Pinpoint the cell where the given text exists, returning its (X, Y) midpoint coordinate. 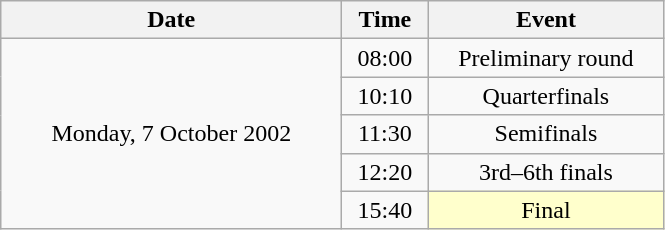
10:10 (385, 96)
Quarterfinals (546, 96)
Semifinals (546, 134)
3rd–6th finals (546, 172)
12:20 (385, 172)
Final (546, 210)
Preliminary round (546, 58)
Date (172, 20)
15:40 (385, 210)
Time (385, 20)
Monday, 7 October 2002 (172, 134)
Event (546, 20)
08:00 (385, 58)
11:30 (385, 134)
